Extract the (x, y) coordinate from the center of the cell holding the provided text.  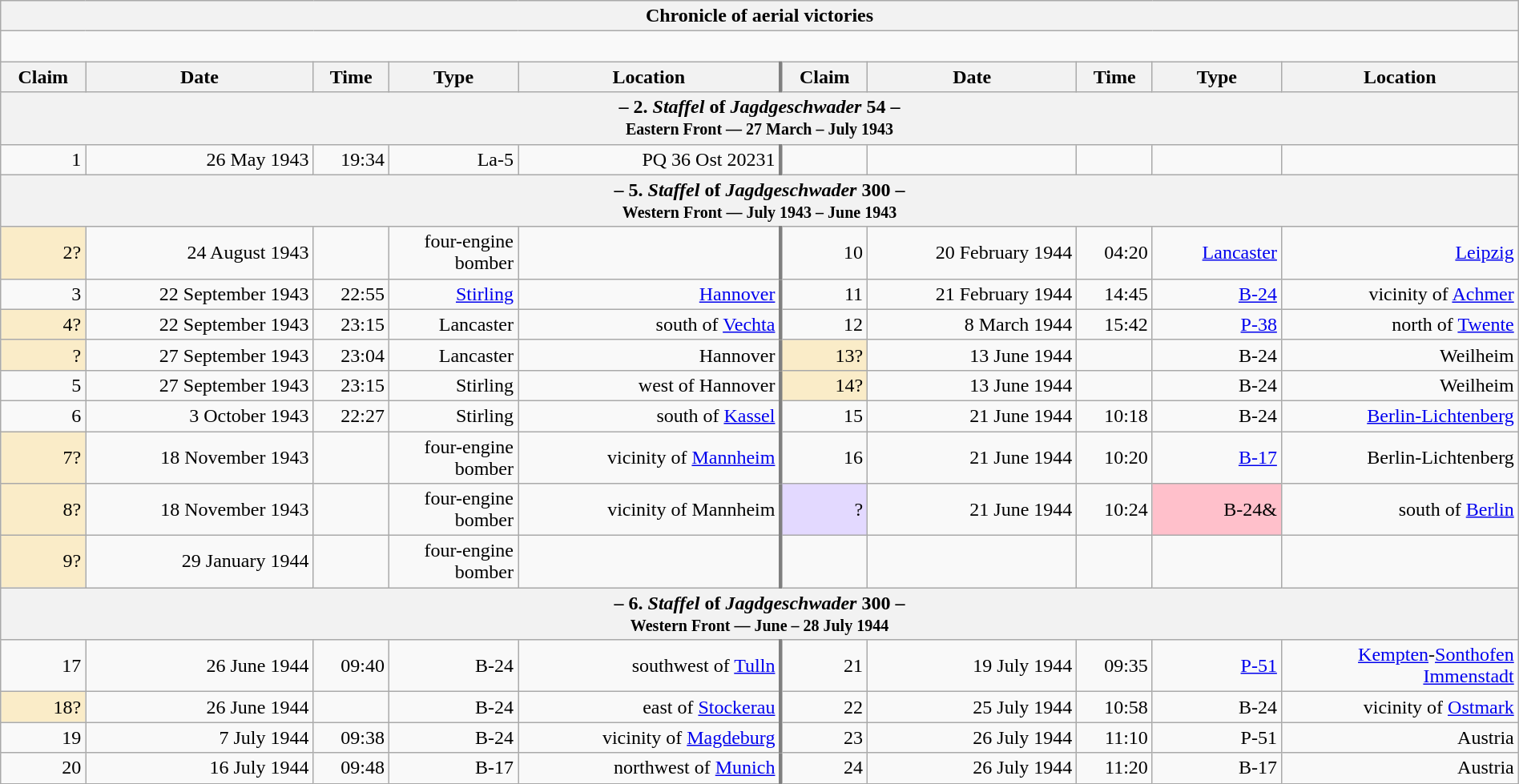
6 (43, 416)
Kempten-SonthofenImmenstadt (1400, 666)
21 February 1944 (973, 294)
Chronicle of aerial victories (759, 16)
12 (824, 324)
14:45 (1114, 294)
La-5 (453, 159)
10:58 (1114, 707)
10:20 (1114, 456)
19 July 1944 (973, 666)
– 2. Staffel of Jagdgeschwader 54 –Eastern Front — 27 March – July 1943 (759, 119)
10 (824, 253)
2? (43, 253)
09:35 (1114, 666)
east of Stockerau (650, 707)
19 (43, 738)
16 July 1944 (199, 768)
09:40 (351, 666)
29 January 1944 (199, 562)
04:20 (1114, 253)
southwest of Tulln (650, 666)
8? (43, 509)
23:04 (351, 355)
vicinity of Ostmark (1400, 707)
11:10 (1114, 738)
26 May 1943 (199, 159)
18? (43, 707)
1 (43, 159)
24 (824, 768)
west of Hannover (650, 385)
P-38 (1216, 324)
3 (43, 294)
19:34 (351, 159)
14? (824, 385)
13? (824, 355)
PQ 36 Ost 20231 (650, 159)
20 February 1944 (973, 253)
22 (824, 707)
15:42 (1114, 324)
09:38 (351, 738)
22:55 (351, 294)
09:48 (351, 768)
south of Vechta (650, 324)
11:20 (1114, 768)
– 5. Staffel of Jagdgeschwader 300 –Western Front — July 1943 – June 1943 (759, 200)
vicinity of Magdeburg (650, 738)
22:27 (351, 416)
5 (43, 385)
20 (43, 768)
17 (43, 666)
– 6. Staffel of Jagdgeschwader 300 –Western Front — June – 28 July 1944 (759, 613)
north of Twente (1400, 324)
10:24 (1114, 509)
11 (824, 294)
9? (43, 562)
Leipzig (1400, 253)
10:18 (1114, 416)
7? (43, 456)
15 (824, 416)
vicinity of Achmer (1400, 294)
northwest of Munich (650, 768)
23 (824, 738)
8 March 1944 (973, 324)
25 July 1944 (973, 707)
south of Berlin (1400, 509)
24 August 1943 (199, 253)
B-24& (1216, 509)
16 (824, 456)
3 October 1943 (199, 416)
7 July 1944 (199, 738)
south of Kassel (650, 416)
4? (43, 324)
21 (824, 666)
